Pinpoint the cell where the given text exists, returning its (x, y) midpoint coordinate. 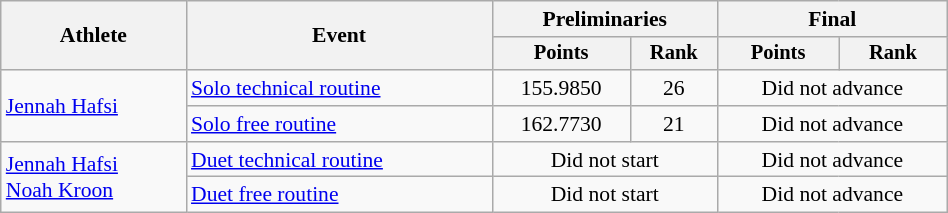
Jennah HafsiNoah Kroon (94, 178)
Athlete (94, 36)
162.7730 (561, 124)
Jennah Hafsi (94, 106)
Preliminaries (604, 19)
Duet technical routine (339, 160)
Solo technical routine (339, 88)
26 (674, 88)
Event (339, 36)
155.9850 (561, 88)
Solo free routine (339, 124)
Final (832, 19)
Duet free routine (339, 195)
21 (674, 124)
